Pinpoint the cell where the given text exists, returning its [X, Y] midpoint coordinate. 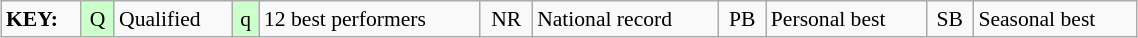
Qualified [173, 19]
KEY: [41, 19]
National record [626, 19]
Seasonal best [1055, 19]
PB [742, 19]
q [246, 19]
NR [506, 19]
Personal best [846, 19]
Q [98, 19]
12 best performers [370, 19]
SB [950, 19]
